Pinpoint the cell where the given text exists, returning its [X, Y] midpoint coordinate. 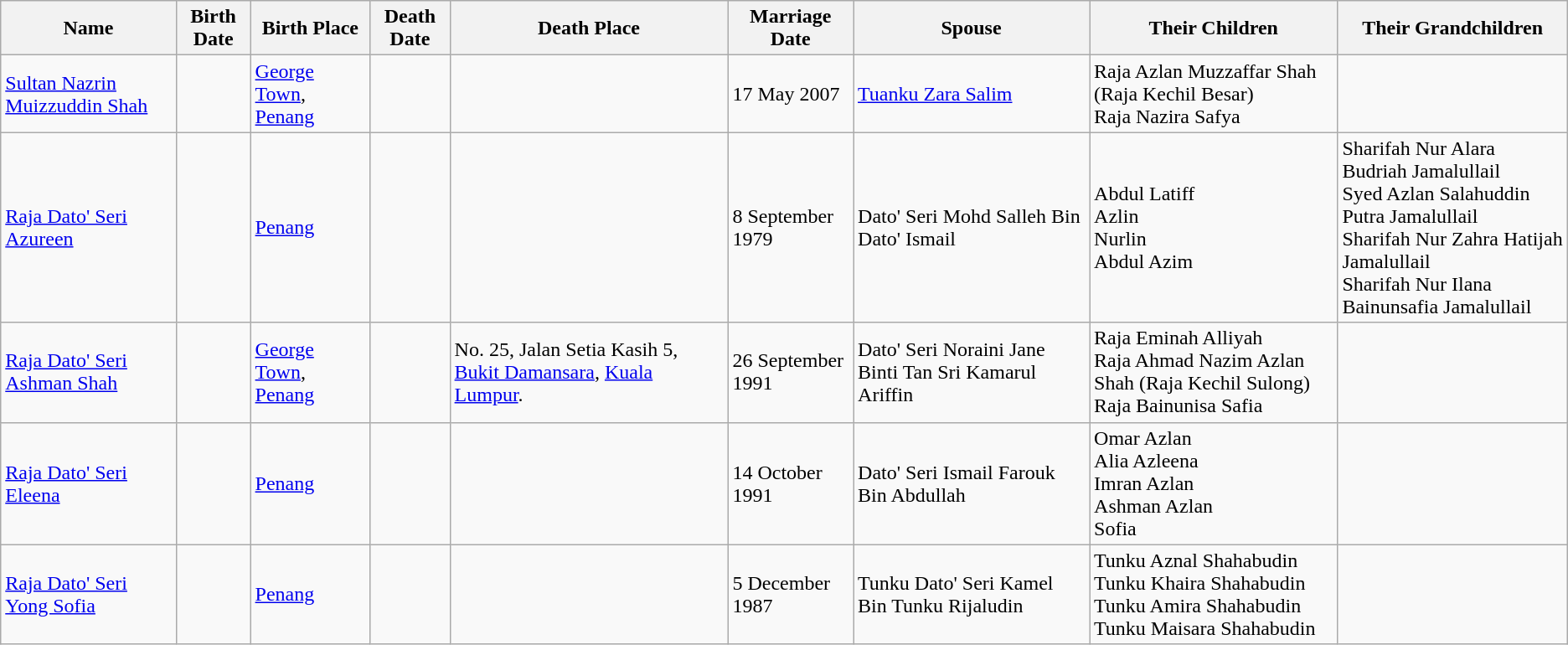
Death Date [410, 28]
Tunku Aznal ShahabudinTunku Khaira Shahabudin Tunku Amira Shahabudin Tunku Maisara Shahabudin [1214, 595]
Death Place [589, 28]
17 May 2007 [791, 94]
Dato' Seri Mohd Salleh Bin Dato' Ismail [972, 228]
Tunku Dato' Seri Kamel Bin Tunku Rijaludin [972, 595]
Dato' Seri Ismail Farouk Bin Abdullah [972, 483]
Omar Azlan Alia AzleenaImran AzlanAshman Azlan Sofia [1214, 483]
Raja Dato' Seri Eleena [89, 483]
Tuanku Zara Salim [972, 94]
No. 25, Jalan Setia Kasih 5, Bukit Damansara, Kuala Lumpur. [589, 372]
Raja Azlan Muzzaffar Shah (Raja Kechil Besar) Raja Nazira Safya [1214, 94]
Name [89, 28]
Marriage Date [791, 28]
Raja Eminah Alliyah Raja Ahmad Nazim Azlan Shah (Raja Kechil Sulong) Raja Bainunisa Safia [1214, 372]
Spouse [972, 28]
Their Children [1214, 28]
Sultan Nazrin Muizzuddin Shah [89, 94]
Raja Dato' Seri Azureen [89, 228]
Dato' Seri Noraini Jane Binti Tan Sri Kamarul Ariffin [972, 372]
26 September 1991 [791, 372]
5 December 1987 [791, 595]
Their Grandchildren [1452, 28]
Raja Dato' Seri Yong Sofia [89, 595]
Raja Dato' Seri Ashman Shah [89, 372]
8 September 1979 [791, 228]
Abdul Latiff Azlin Nurlin Abdul Azim [1214, 228]
Birth Place [310, 28]
14 October 1991 [791, 483]
Birth Date [213, 28]
